Output the (X, Y) coordinate of the center of the cell containing the given text.  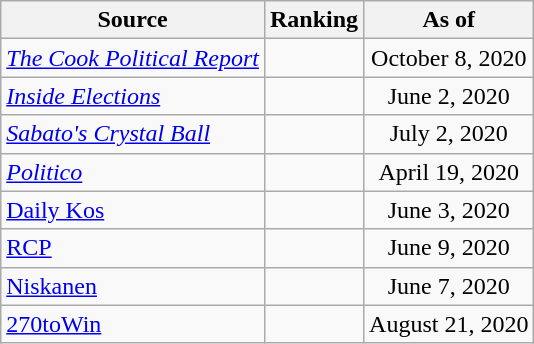
Ranking (314, 20)
As of (449, 20)
June 7, 2020 (449, 286)
RCP (133, 248)
Politico (133, 172)
Daily Kos (133, 210)
April 19, 2020 (449, 172)
June 2, 2020 (449, 96)
Source (133, 20)
October 8, 2020 (449, 58)
270toWin (133, 324)
July 2, 2020 (449, 134)
August 21, 2020 (449, 324)
Inside Elections (133, 96)
The Cook Political Report (133, 58)
Sabato's Crystal Ball (133, 134)
Niskanen (133, 286)
June 3, 2020 (449, 210)
June 9, 2020 (449, 248)
